Find where the given text appears and provide that cell's center as [X, Y] coordinate. 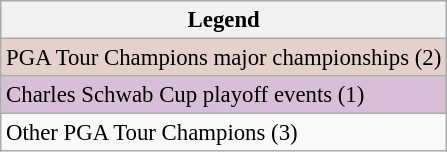
PGA Tour Champions major championships (2) [224, 58]
Other PGA Tour Champions (3) [224, 133]
Legend [224, 20]
Charles Schwab Cup playoff events (1) [224, 95]
